Find where the given text appears and provide that cell's center as [X, Y] coordinate. 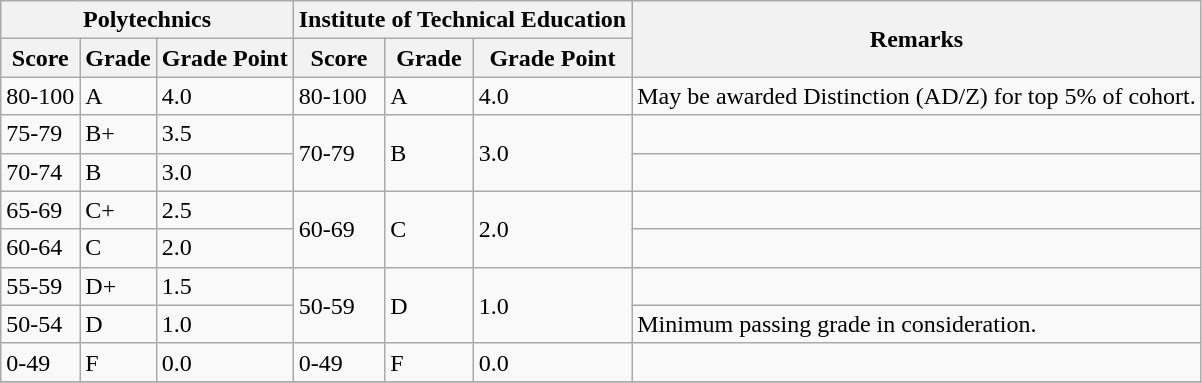
Minimum passing grade in consideration. [917, 324]
May be awarded Distinction (AD/Z) for top 5% of cohort. [917, 96]
60-64 [40, 248]
D+ [118, 286]
B+ [118, 134]
70-74 [40, 172]
50-59 [338, 305]
75-79 [40, 134]
2.5 [224, 210]
1.5 [224, 286]
C+ [118, 210]
55-59 [40, 286]
70-79 [338, 153]
3.5 [224, 134]
60-69 [338, 229]
Polytechnics [147, 20]
50-54 [40, 324]
65-69 [40, 210]
Institute of Technical Education [462, 20]
Remarks [917, 39]
